Find where the given text appears and provide that cell's center as (x, y) coordinate. 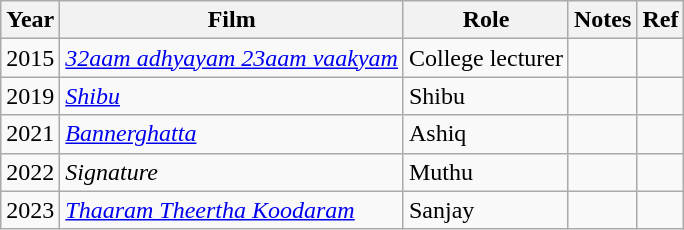
Year (30, 20)
Ref (660, 20)
Sanjay (486, 210)
2023 (30, 210)
2022 (30, 172)
Role (486, 20)
2015 (30, 58)
32aam adhyayam 23aam vaakyam (232, 58)
Bannerghatta (232, 134)
College lecturer (486, 58)
2021 (30, 134)
Signature (232, 172)
Ashiq (486, 134)
Film (232, 20)
2019 (30, 96)
Thaaram Theertha Koodaram (232, 210)
Muthu (486, 172)
Notes (602, 20)
